Provide the [X, Y] coordinate of the cell's center where the given text is located.  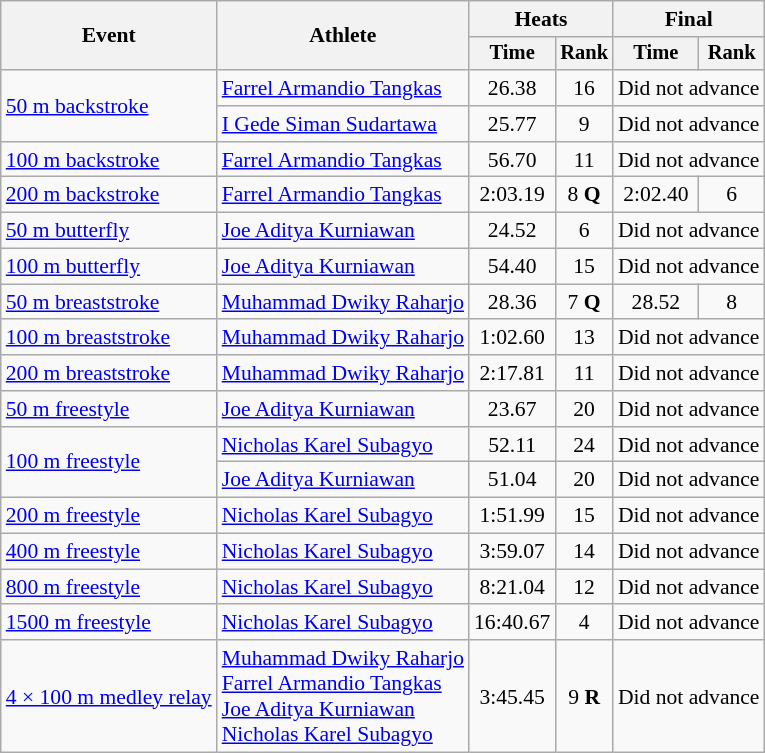
12 [584, 587]
28.52 [656, 302]
13 [584, 338]
54.40 [512, 267]
Heats [541, 19]
16 [584, 88]
Athlete [343, 36]
7 Q [584, 302]
4 [584, 623]
2:02.40 [656, 195]
100 m backstroke [109, 160]
24 [584, 445]
400 m freestyle [109, 552]
23.67 [512, 409]
26.38 [512, 88]
9 R [584, 696]
1:51.99 [512, 516]
3:59.07 [512, 552]
9 [584, 124]
100 m freestyle [109, 462]
16:40.67 [512, 623]
3:45.45 [512, 696]
100 m butterfly [109, 267]
800 m freestyle [109, 587]
200 m freestyle [109, 516]
4 × 100 m medley relay [109, 696]
100 m breaststroke [109, 338]
50 m backstroke [109, 106]
1:02.60 [512, 338]
50 m freestyle [109, 409]
Muhammad Dwiky RaharjoFarrel Armandio TangkasJoe Aditya KurniawanNicholas Karel Subagyo [343, 696]
52.11 [512, 445]
200 m backstroke [109, 195]
14 [584, 552]
1500 m freestyle [109, 623]
8 [732, 302]
50 m breaststroke [109, 302]
200 m breaststroke [109, 373]
2:17.81 [512, 373]
51.04 [512, 480]
24.52 [512, 231]
28.36 [512, 302]
8:21.04 [512, 587]
50 m butterfly [109, 231]
25.77 [512, 124]
2:03.19 [512, 195]
I Gede Siman Sudartawa [343, 124]
56.70 [512, 160]
Event [109, 36]
8 Q [584, 195]
Final [689, 19]
